Provide the [X, Y] coordinate of the cell's center where the given text is located.  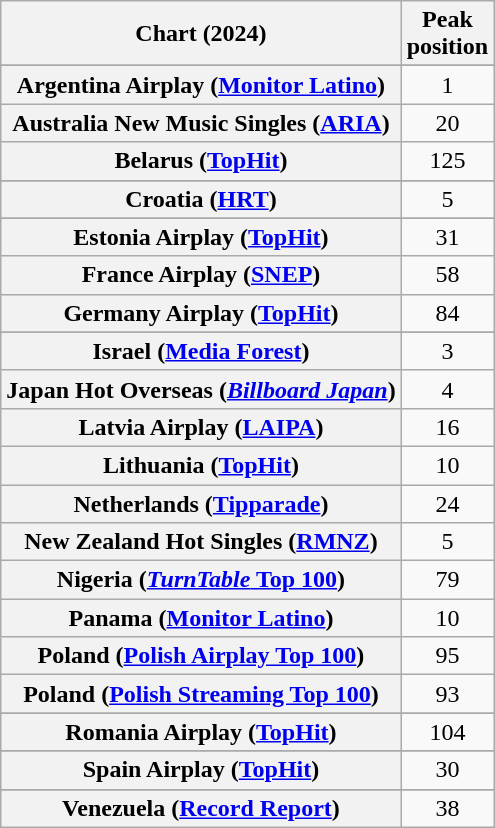
Lithuania (TopHit) [201, 465]
31 [447, 237]
Belarus (TopHit) [201, 161]
1 [447, 85]
84 [447, 313]
Panama (Monitor Latino) [201, 618]
3 [447, 351]
Peakposition [447, 34]
4 [447, 389]
Nigeria (TurnTable Top 100) [201, 580]
24 [447, 503]
Poland (Polish Streaming Top 100) [201, 694]
30 [447, 770]
125 [447, 161]
Croatia (HRT) [201, 199]
Spain Airplay (TopHit) [201, 770]
Chart (2024) [201, 34]
20 [447, 123]
Israel (Media Forest) [201, 351]
France Airplay (SNEP) [201, 275]
Poland (Polish Airplay Top 100) [201, 656]
Argentina Airplay (Monitor Latino) [201, 85]
Germany Airplay (TopHit) [201, 313]
38 [447, 808]
Venezuela (Record Report) [201, 808]
Netherlands (Tipparade) [201, 503]
New Zealand Hot Singles (RMNZ) [201, 542]
16 [447, 427]
104 [447, 732]
79 [447, 580]
Estonia Airplay (TopHit) [201, 237]
95 [447, 656]
93 [447, 694]
58 [447, 275]
Australia New Music Singles (ARIA) [201, 123]
Latvia Airplay (LAIPA) [201, 427]
Romania Airplay (TopHit) [201, 732]
Japan Hot Overseas (Billboard Japan) [201, 389]
